Output the [X, Y] coordinate of the center of the cell containing the given text.  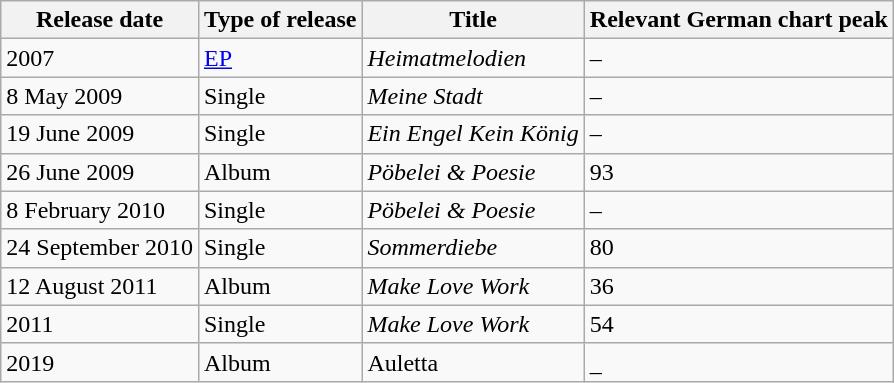
93 [738, 172]
Ein Engel Kein König [473, 134]
80 [738, 248]
Relevant German chart peak [738, 20]
EP [280, 58]
19 June 2009 [100, 134]
Sommerdiebe [473, 248]
2011 [100, 324]
Title [473, 20]
12 August 2011 [100, 286]
36 [738, 286]
_ [738, 362]
2007 [100, 58]
2019 [100, 362]
8 February 2010 [100, 210]
Auletta [473, 362]
Meine Stadt [473, 96]
8 May 2009 [100, 96]
24 September 2010 [100, 248]
Type of release [280, 20]
26 June 2009 [100, 172]
54 [738, 324]
Release date [100, 20]
Heimatmelodien [473, 58]
